Capture the cell that displays the provided text and extract its (x, y) central coordinate. 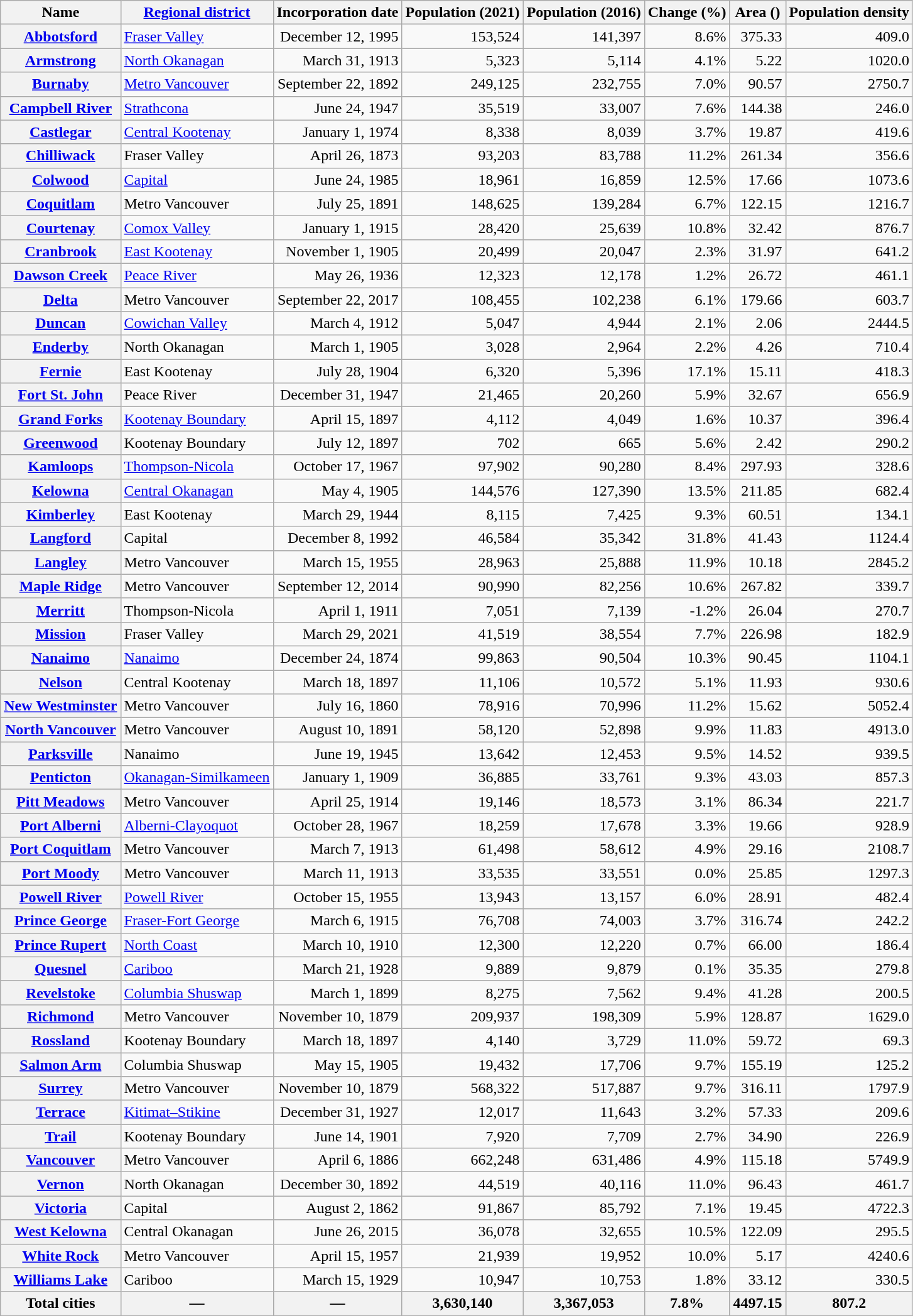
10.0% (687, 1256)
March 11, 1913 (338, 873)
85,792 (584, 1208)
13,642 (462, 754)
Population (2021) (462, 13)
January 1, 1909 (338, 778)
December 12, 1995 (338, 36)
17,678 (584, 825)
41.43 (757, 538)
March 15, 1955 (338, 562)
198,309 (584, 1016)
Fraser-Fort George (197, 921)
20,047 (584, 251)
Williams Lake (60, 1280)
Langley (60, 562)
Richmond (60, 1016)
13,157 (584, 897)
Trail (60, 1136)
Salmon Arm (60, 1065)
June 24, 1947 (338, 108)
19.66 (757, 825)
396.4 (849, 419)
2.2% (687, 347)
90,280 (584, 467)
7,920 (462, 1136)
3,630,140 (462, 1303)
March 15, 1929 (338, 1280)
12,453 (584, 754)
Okanagan-Similkameen (197, 778)
5.17 (757, 1256)
108,455 (462, 300)
December 8, 1992 (338, 538)
17.1% (687, 371)
96.43 (757, 1184)
631,486 (584, 1160)
83,788 (584, 156)
18,573 (584, 802)
12,220 (584, 945)
4,944 (584, 324)
Armstrong (60, 60)
90.45 (757, 658)
0.0% (687, 873)
517,887 (584, 1089)
7,709 (584, 1136)
41.28 (757, 992)
603.7 (849, 300)
Kelowna (60, 491)
59.72 (757, 1040)
Total cities (60, 1303)
328.6 (849, 467)
28.91 (757, 897)
Cranbrook (60, 251)
330.5 (849, 1280)
200.5 (849, 992)
153,524 (462, 36)
52,898 (584, 730)
Kitimat–Stikine (197, 1112)
8,275 (462, 992)
12,178 (584, 275)
1.6% (687, 419)
316.11 (757, 1089)
144,576 (462, 491)
66.00 (757, 945)
356.6 (849, 156)
13,943 (462, 897)
249,125 (462, 84)
290.2 (849, 443)
Change (%) (687, 13)
34.90 (757, 1136)
5,323 (462, 60)
261.34 (757, 156)
10,947 (462, 1280)
10.6% (687, 586)
90.57 (757, 84)
June 14, 1901 (338, 1136)
1797.9 (849, 1089)
Pitt Meadows (60, 802)
5.6% (687, 443)
91,867 (462, 1208)
Merritt (60, 610)
125.2 (849, 1065)
0.1% (687, 969)
Abbotsford (60, 36)
Area () (757, 13)
Fort St. John (60, 395)
43.03 (757, 778)
4497.15 (757, 1303)
3.3% (687, 825)
8,338 (462, 132)
2750.7 (849, 84)
Alberni-Clayoquot (197, 825)
1124.4 (849, 538)
January 1, 1915 (338, 227)
58,120 (462, 730)
Victoria (60, 1208)
March 4, 1912 (338, 324)
90,504 (584, 658)
5052.4 (849, 706)
186.4 (849, 945)
North Vancouver (60, 730)
568,322 (462, 1089)
April 25, 1914 (338, 802)
Parksville (60, 754)
3.1% (687, 802)
July 16, 1860 (338, 706)
409.0 (849, 36)
3,729 (584, 1040)
26.04 (757, 610)
Rossland (60, 1040)
7,139 (584, 610)
267.82 (757, 586)
10,572 (584, 682)
418.3 (849, 371)
939.5 (849, 754)
28,963 (462, 562)
2.06 (757, 324)
May 26, 1936 (338, 275)
857.3 (849, 778)
13.5% (687, 491)
20,499 (462, 251)
1104.1 (849, 658)
Penticton (60, 778)
June 19, 1945 (338, 754)
155.19 (757, 1065)
0.7% (687, 945)
North Coast (197, 945)
246.0 (849, 108)
4722.3 (849, 1208)
33,761 (584, 778)
Greenwood (60, 443)
August 10, 1891 (338, 730)
Burnaby (60, 84)
Cowichan Valley (197, 324)
11,643 (584, 1112)
2.42 (757, 443)
31.97 (757, 251)
July 28, 1904 (338, 371)
665 (584, 443)
35.35 (757, 969)
Nelson (60, 682)
144.38 (757, 108)
5,114 (584, 60)
Campbell River (60, 108)
July 25, 1891 (338, 204)
69.3 (849, 1040)
March 21, 1928 (338, 969)
122.15 (757, 204)
Vernon (60, 1184)
12,017 (462, 1112)
26.72 (757, 275)
March 7, 1913 (338, 849)
Kimberley (60, 514)
209.6 (849, 1112)
4,112 (462, 419)
1073.6 (849, 180)
9,889 (462, 969)
Fernie (60, 371)
70,996 (584, 706)
19.87 (757, 132)
316.74 (757, 921)
Name (60, 13)
September 22, 2017 (338, 300)
297.93 (757, 467)
March 6, 1915 (338, 921)
232,755 (584, 84)
36,078 (462, 1232)
5749.9 (849, 1160)
211.85 (757, 491)
Maple Ridge (60, 586)
March 1, 1899 (338, 992)
76,708 (462, 921)
May 4, 1905 (338, 491)
5.1% (687, 682)
Port Alberni (60, 825)
141,397 (584, 36)
9.5% (687, 754)
179.66 (757, 300)
10,753 (584, 1280)
32.67 (757, 395)
Kamloops (60, 467)
3.2% (687, 1112)
807.2 (849, 1303)
2845.2 (849, 562)
4.26 (757, 347)
662,248 (462, 1160)
930.6 (849, 682)
Revelstoke (60, 992)
Delta (60, 300)
1.8% (687, 1280)
2.3% (687, 251)
October 28, 1967 (338, 825)
-1.2% (687, 610)
221.7 (849, 802)
Prince George (60, 921)
December 31, 1927 (338, 1112)
10.37 (757, 419)
93,203 (462, 156)
20,260 (584, 395)
8.6% (687, 36)
38,554 (584, 634)
Vancouver (60, 1160)
2108.7 (849, 849)
35,519 (462, 108)
Colwood (60, 180)
60.51 (757, 514)
35,342 (584, 538)
2,964 (584, 347)
99,863 (462, 658)
90,990 (462, 586)
July 12, 1897 (338, 443)
14.52 (757, 754)
656.9 (849, 395)
15.62 (757, 706)
876.7 (849, 227)
25.85 (757, 873)
12.5% (687, 180)
April 6, 1886 (338, 1160)
74,003 (584, 921)
78,916 (462, 706)
March 10, 1910 (338, 945)
375.33 (757, 36)
Castlegar (60, 132)
928.9 (849, 825)
226.9 (849, 1136)
6.7% (687, 204)
11.93 (757, 682)
19,432 (462, 1065)
641.2 (849, 251)
December 31, 1947 (338, 395)
21,465 (462, 395)
6.1% (687, 300)
17.66 (757, 180)
3,367,053 (584, 1303)
139,284 (584, 204)
Enderby (60, 347)
1297.3 (849, 873)
November 1, 1905 (338, 251)
16,859 (584, 180)
7.6% (687, 108)
7,051 (462, 610)
Population density (849, 13)
461.1 (849, 275)
97,902 (462, 467)
4240.6 (849, 1256)
209,937 (462, 1016)
1.2% (687, 275)
10.18 (757, 562)
Courtenay (60, 227)
29.16 (757, 849)
182.9 (849, 634)
134.1 (849, 514)
11,106 (462, 682)
April 26, 1873 (338, 156)
28,420 (462, 227)
Comox Valley (197, 227)
7.1% (687, 1208)
September 22, 1892 (338, 84)
Duncan (60, 324)
2.1% (687, 324)
Quesnel (60, 969)
1020.0 (849, 60)
Coquitlam (60, 204)
6.0% (687, 897)
461.7 (849, 1184)
March 31, 1913 (338, 60)
Terrace (60, 1112)
2444.5 (849, 324)
10.3% (687, 658)
33,535 (462, 873)
128.87 (757, 1016)
482.4 (849, 897)
April 1, 1911 (338, 610)
61,498 (462, 849)
January 1, 1974 (338, 132)
295.5 (849, 1232)
8,115 (462, 514)
Port Coquitlam (60, 849)
41,519 (462, 634)
5,396 (584, 371)
11.9% (687, 562)
September 12, 2014 (338, 586)
4913.0 (849, 730)
October 17, 1967 (338, 467)
1629.0 (849, 1016)
Surrey (60, 1089)
Strathcona (197, 108)
April 15, 1897 (338, 419)
8,039 (584, 132)
1216.7 (849, 204)
148,625 (462, 204)
21,939 (462, 1256)
December 30, 1892 (338, 1184)
12,300 (462, 945)
7.0% (687, 84)
Port Moody (60, 873)
18,961 (462, 180)
682.4 (849, 491)
10.5% (687, 1232)
West Kelowna (60, 1232)
36,885 (462, 778)
3,028 (462, 347)
279.8 (849, 969)
9.4% (687, 992)
32,655 (584, 1232)
Prince Rupert (60, 945)
7.8% (687, 1303)
82,256 (584, 586)
19.45 (757, 1208)
46,584 (462, 538)
86.34 (757, 802)
12,323 (462, 275)
15.11 (757, 371)
October 15, 1955 (338, 897)
115.18 (757, 1160)
7.7% (687, 634)
102,238 (584, 300)
4,049 (584, 419)
33.12 (757, 1280)
April 15, 1957 (338, 1256)
2.7% (687, 1136)
17,706 (584, 1065)
March 29, 2021 (338, 634)
Incorporation date (338, 13)
31.8% (687, 538)
7,425 (584, 514)
11.83 (757, 730)
40,116 (584, 1184)
44,519 (462, 1184)
19,146 (462, 802)
5.22 (757, 60)
25,888 (584, 562)
270.7 (849, 610)
June 26, 2015 (338, 1232)
Regional district (197, 13)
419.6 (849, 132)
White Rock (60, 1256)
33,007 (584, 108)
Langford (60, 538)
June 24, 1985 (338, 180)
710.4 (849, 347)
9,879 (584, 969)
4.1% (687, 60)
August 2, 1862 (338, 1208)
122.09 (757, 1232)
242.2 (849, 921)
Dawson Creek (60, 275)
December 24, 1874 (338, 658)
58,612 (584, 849)
8.4% (687, 467)
5,047 (462, 324)
33,551 (584, 873)
New Westminster (60, 706)
57.33 (757, 1112)
7,562 (584, 992)
10.8% (687, 227)
Grand Forks (60, 419)
25,639 (584, 227)
339.7 (849, 586)
226.98 (757, 634)
18,259 (462, 825)
19,952 (584, 1256)
127,390 (584, 491)
Population (2016) (584, 13)
32.42 (757, 227)
Mission (60, 634)
4,140 (462, 1040)
9.9% (687, 730)
March 1, 1905 (338, 347)
Chilliwack (60, 156)
March 29, 1944 (338, 514)
May 15, 1905 (338, 1065)
6,320 (462, 371)
702 (462, 443)
